Identify which cell holds the provided text, then report its [x, y] central coordinate. 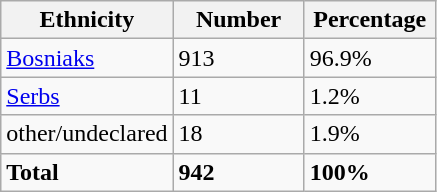
1.9% [370, 134]
18 [238, 134]
Percentage [370, 20]
11 [238, 96]
100% [370, 172]
942 [238, 172]
Ethnicity [87, 20]
other/undeclared [87, 134]
Number [238, 20]
Bosniaks [87, 58]
913 [238, 58]
96.9% [370, 58]
Serbs [87, 96]
Total [87, 172]
1.2% [370, 96]
